Scan for the cell matching the given text and deliver its [x, y] coordinate at center. 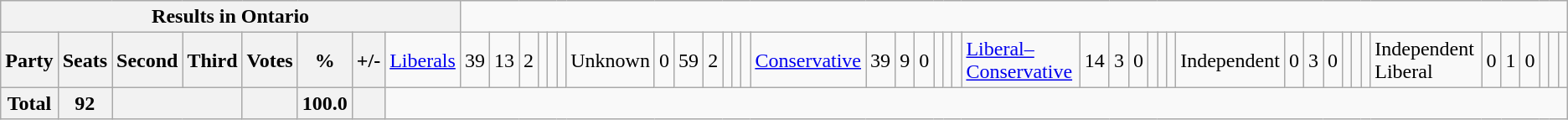
Unknown [611, 60]
1 [1511, 60]
9 [905, 60]
Liberal–Conservative [1020, 60]
+/- [369, 60]
13 [504, 60]
Independent Liberal [1426, 60]
59 [689, 60]
Independent [1230, 60]
Votes [270, 60]
100.0 [325, 103]
% [325, 60]
14 [1094, 60]
Third [213, 60]
Party [29, 60]
Second [147, 60]
Seats [85, 60]
92 [85, 103]
Total [29, 103]
Conservative [808, 60]
Results in Ontario [231, 17]
Liberals [423, 60]
